Locate the cell with the specified text and output its [x, y] center coordinate. 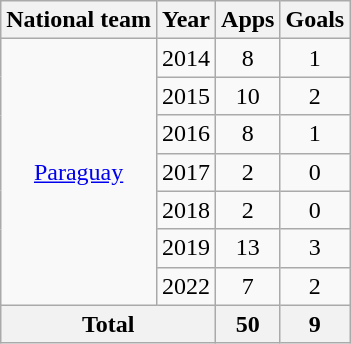
50 [248, 324]
Year [186, 20]
2018 [186, 210]
2015 [186, 96]
9 [315, 324]
Apps [248, 20]
10 [248, 96]
13 [248, 248]
2019 [186, 248]
2017 [186, 172]
2016 [186, 134]
Total [108, 324]
2014 [186, 58]
3 [315, 248]
National team [79, 20]
Paraguay [79, 172]
2022 [186, 286]
7 [248, 286]
Goals [315, 20]
